Find where the given text appears and provide that cell's center as [X, Y] coordinate. 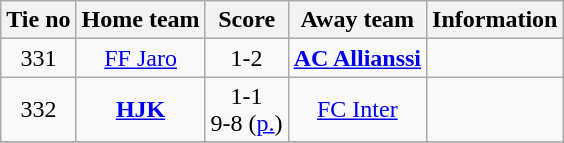
FC Inter [357, 110]
Away team [357, 20]
331 [38, 58]
Tie no [38, 20]
1-1 9-8 (p.) [246, 110]
Score [246, 20]
1-2 [246, 58]
FF Jaro [140, 58]
Information [495, 20]
HJK [140, 110]
332 [38, 110]
Home team [140, 20]
AC Allianssi [357, 58]
